Find where the given text appears and provide that cell's center as (X, Y) coordinate. 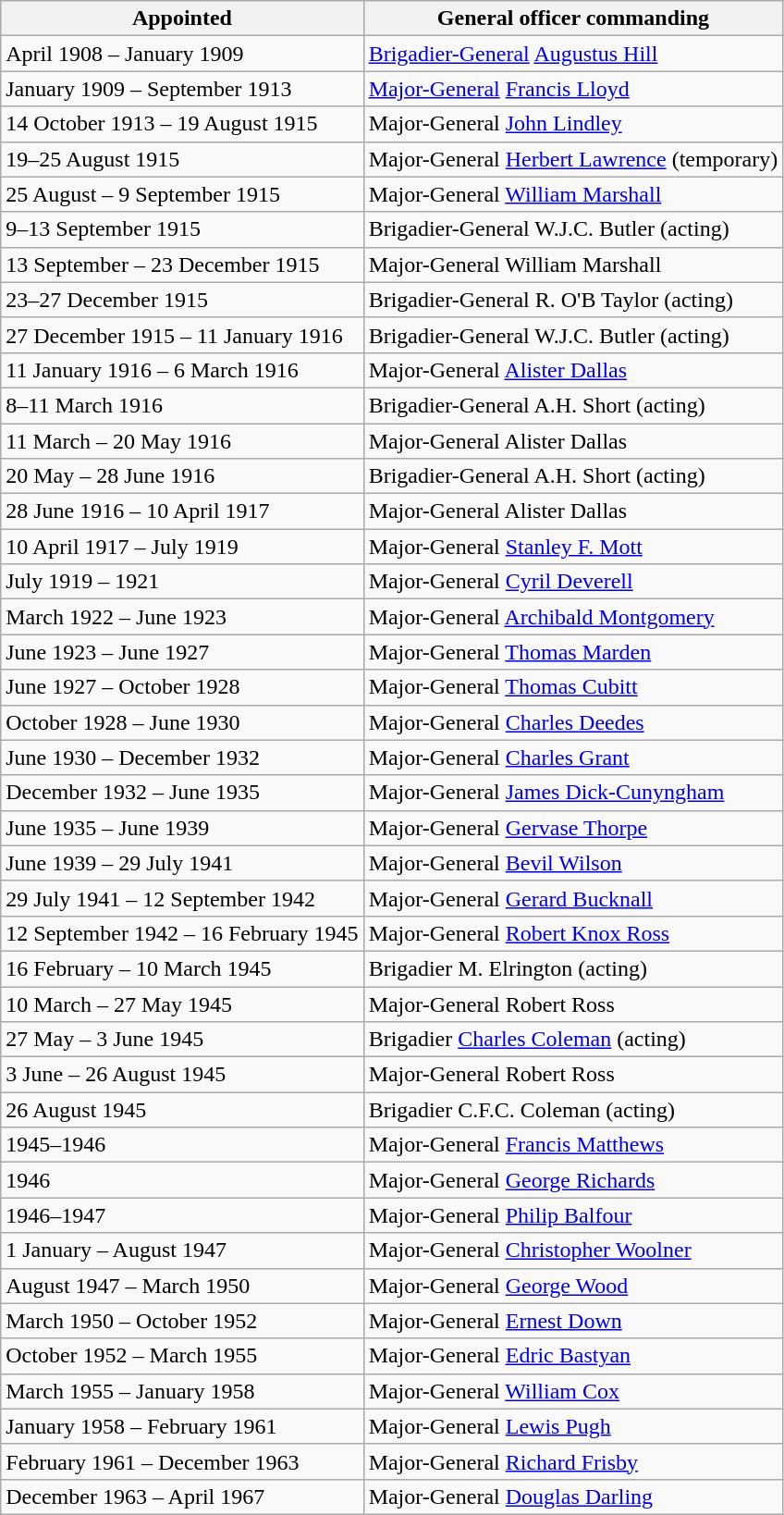
26 August 1945 (182, 1110)
Major-General John Lindley (573, 124)
3 June – 26 August 1945 (182, 1075)
Major-General Cyril Deverell (573, 582)
Major-General Bevil Wilson (573, 863)
December 1932 – June 1935 (182, 793)
June 1935 – June 1939 (182, 828)
16 February – 10 March 1945 (182, 968)
December 1963 – April 1967 (182, 1497)
Major-General James Dick-Cunyngham (573, 793)
25 August – 9 September 1915 (182, 194)
Brigadier C.F.C. Coleman (acting) (573, 1110)
1946 (182, 1180)
Appointed (182, 18)
Major-General Charles Grant (573, 757)
Major-General Edric Bastyan (573, 1356)
Major-General Richard Frisby (573, 1461)
27 December 1915 – 11 January 1916 (182, 335)
13 September – 23 December 1915 (182, 265)
Major-General Philip Balfour (573, 1215)
Major-General George Wood (573, 1286)
29 July 1941 – 12 September 1942 (182, 898)
Major-General Thomas Marden (573, 652)
1946–1947 (182, 1215)
Brigadier Charles Coleman (acting) (573, 1040)
Major-General Ernest Down (573, 1321)
June 1927 – October 1928 (182, 687)
July 1919 – 1921 (182, 582)
Major-General Christopher Woolner (573, 1250)
Major-General Francis Lloyd (573, 89)
9–13 September 1915 (182, 229)
January 1958 – February 1961 (182, 1426)
Major-General Archibald Montgomery (573, 617)
Major-General Stanley F. Mott (573, 547)
General officer commanding (573, 18)
20 May – 28 June 1916 (182, 476)
28 June 1916 – 10 April 1917 (182, 511)
10 March – 27 May 1945 (182, 1004)
Major-General Charles Deedes (573, 722)
Brigadier-General R. O'B Taylor (acting) (573, 300)
January 1909 – September 1913 (182, 89)
Major-General George Richards (573, 1180)
27 May – 3 June 1945 (182, 1040)
Major-General William Cox (573, 1391)
10 April 1917 – July 1919 (182, 547)
March 1922 – June 1923 (182, 617)
April 1908 – January 1909 (182, 54)
Major-General Douglas Darling (573, 1497)
Brigadier-General Augustus Hill (573, 54)
8–11 March 1916 (182, 405)
June 1939 – 29 July 1941 (182, 863)
August 1947 – March 1950 (182, 1286)
Major-General Gervase Thorpe (573, 828)
19–25 August 1915 (182, 159)
Major-General Herbert Lawrence (temporary) (573, 159)
1 January – August 1947 (182, 1250)
14 October 1913 – 19 August 1915 (182, 124)
23–27 December 1915 (182, 300)
11 March – 20 May 1916 (182, 441)
1945–1946 (182, 1145)
12 September 1942 – 16 February 1945 (182, 933)
Major-General Francis Matthews (573, 1145)
Major-General Thomas Cubitt (573, 687)
March 1950 – October 1952 (182, 1321)
June 1923 – June 1927 (182, 652)
March 1955 – January 1958 (182, 1391)
Major-General Lewis Pugh (573, 1426)
October 1952 – March 1955 (182, 1356)
Major-General Robert Knox Ross (573, 933)
June 1930 – December 1932 (182, 757)
February 1961 – December 1963 (182, 1461)
October 1928 – June 1930 (182, 722)
Major-General Gerard Bucknall (573, 898)
Brigadier M. Elrington (acting) (573, 968)
11 January 1916 – 6 March 1916 (182, 370)
